Detect which cell encompasses the target text, then output its [X, Y] center coordinate. 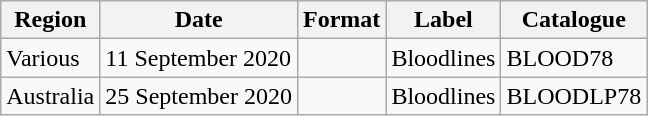
Date [199, 20]
Australia [50, 96]
Region [50, 20]
Various [50, 58]
25 September 2020 [199, 96]
Label [444, 20]
BLOOD78 [574, 58]
11 September 2020 [199, 58]
BLOODLP78 [574, 96]
Format [341, 20]
Catalogue [574, 20]
